Return [X, Y] of the center of cell containing provided text 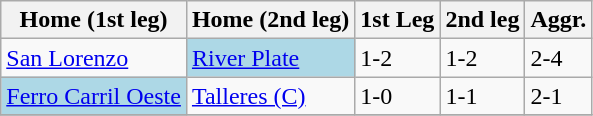
1-0 [398, 96]
2nd leg [482, 20]
San Lorenzo [94, 58]
2-4 [558, 58]
1-1 [482, 96]
Aggr. [558, 20]
Ferro Carril Oeste [94, 96]
1st Leg [398, 20]
2-1 [558, 96]
Home (2nd leg) [270, 20]
River Plate [270, 58]
Talleres (C) [270, 96]
Home (1st leg) [94, 20]
